Return the (X, Y) coordinate for the center point of the cell that contains the specified text.  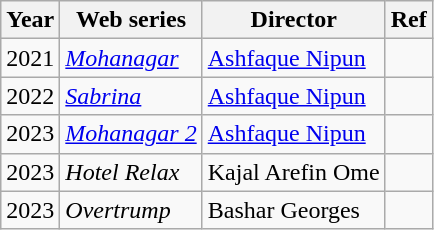
2021 (30, 58)
Director (294, 20)
Web series (131, 20)
Hotel Relax (131, 172)
2022 (30, 96)
Mohanagar 2 (131, 134)
Overtrump (131, 210)
Mohanagar (131, 58)
Year (30, 20)
Bashar Georges (294, 210)
Kajal Arefin Ome (294, 172)
Sabrina (131, 96)
Ref (408, 20)
